Pinpoint the cell where the given text exists, returning its [x, y] midpoint coordinate. 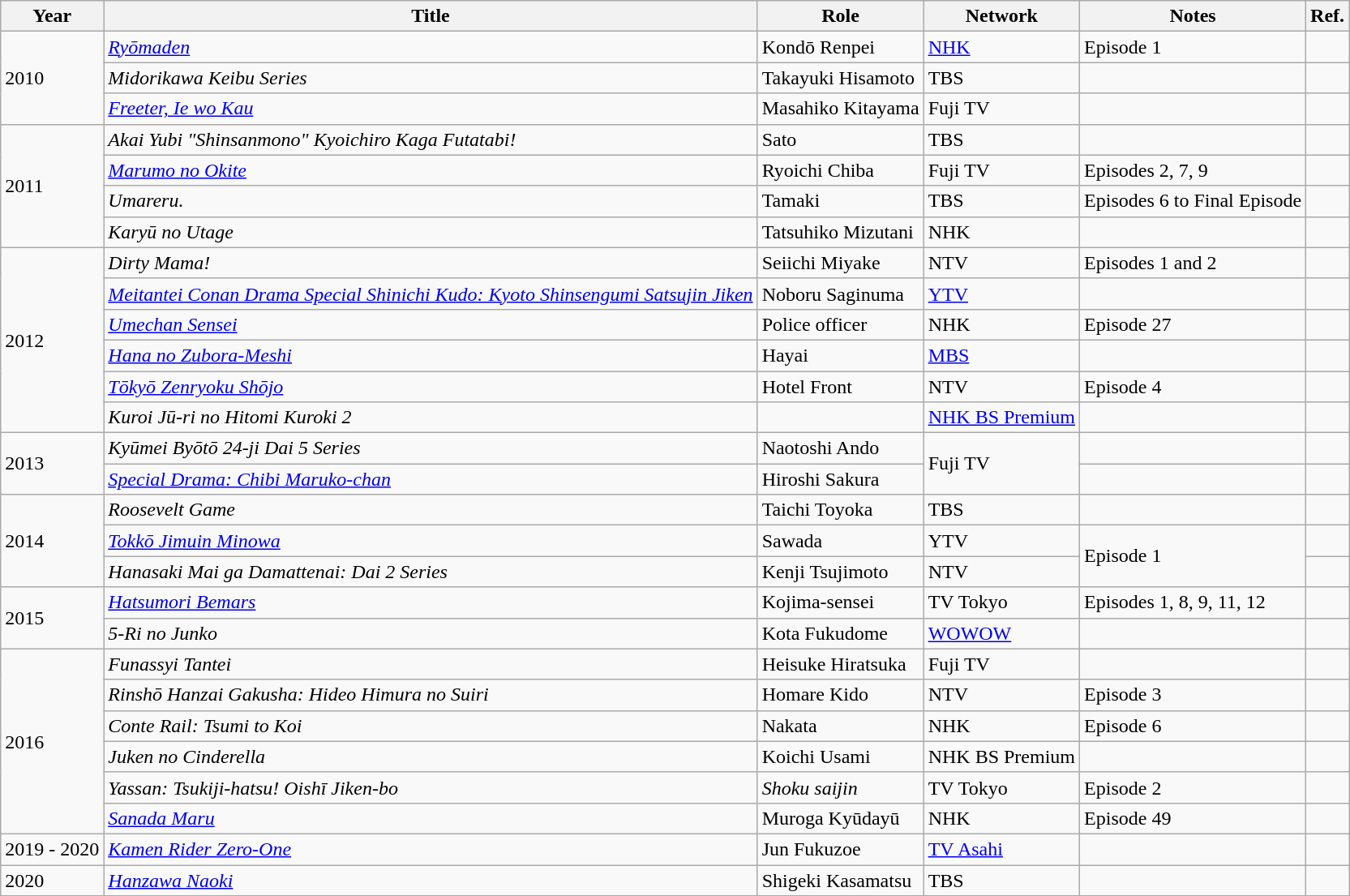
5-Ri no Junko [431, 633]
Ryōmaden [431, 47]
Ref. [1328, 16]
Muroga Kyūdayū [840, 818]
Ryoichi Chiba [840, 170]
2011 [52, 186]
Juken no Cinderella [431, 757]
Freeter, Ie wo Kau [431, 109]
Homare Kido [840, 695]
Shigeki Kasamatsu [840, 880]
Episodes 2, 7, 9 [1194, 170]
Naotoshi Ando [840, 448]
Episode 6 [1194, 726]
2015 [52, 618]
Tatsuhiko Mizutani [840, 232]
Shoku saijin [840, 787]
Koichi Usami [840, 757]
2012 [52, 340]
Episodes 6 to Final Episode [1194, 201]
Masahiko Kitayama [840, 109]
Takayuki Hisamoto [840, 78]
Role [840, 16]
Sato [840, 139]
Episode 27 [1194, 324]
Kojima-sensei [840, 602]
Hotel Front [840, 387]
Midorikawa Keibu Series [431, 78]
Episode 3 [1194, 695]
MBS [1001, 355]
Hatsumori Bemars [431, 602]
Episodes 1 and 2 [1194, 263]
Meitantei Conan Drama Special Shinichi Kudo: Kyoto Shinsengumi Satsujin Jiken [431, 294]
Sanada Maru [431, 818]
2010 [52, 78]
Episode 49 [1194, 818]
Umareru. [431, 201]
Hiroshi Sakura [840, 479]
Marumo no Okite [431, 170]
Conte Rail: Tsumi to Koi [431, 726]
Special Drama: Chibi Maruko-chan [431, 479]
2020 [52, 880]
Tōkyō Zenryoku Shōjo [431, 387]
Episode 4 [1194, 387]
Tokkō Jimuin Minowa [431, 541]
Hanasaki Mai ga Damattenai: Dai 2 Series [431, 572]
Hayai [840, 355]
Seiichi Miyake [840, 263]
Nakata [840, 726]
2016 [52, 741]
Kyūmei Byōtō 24-ji Dai 5 Series [431, 448]
Taichi Toyoka [840, 510]
Karyū no Utage [431, 232]
Akai Yubi "Shinsanmono" Kyoichiro Kaga Futatabi! [431, 139]
Sawada [840, 541]
2013 [52, 464]
Roosevelt Game [431, 510]
Kuroi Jū-ri no Hitomi Kuroki 2 [431, 418]
Title [431, 16]
Kondō Renpei [840, 47]
Kota Fukudome [840, 633]
WOWOW [1001, 633]
Umechan Sensei [431, 324]
2014 [52, 541]
Dirty Mama! [431, 263]
TV Asahi [1001, 849]
Heisuke Hiratsuka [840, 664]
Year [52, 16]
Rinshō Hanzai Gakusha: Hideo Himura no Suiri [431, 695]
Tamaki [840, 201]
Police officer [840, 324]
Kenji Tsujimoto [840, 572]
Jun Fukuzoe [840, 849]
Hanzawa Naoki [431, 880]
Notes [1194, 16]
Episode 2 [1194, 787]
Yassan: Tsukiji-hatsu! Oishī Jiken-bo [431, 787]
Hana no Zubora-Meshi [431, 355]
Network [1001, 16]
Episodes 1, 8, 9, 11, 12 [1194, 602]
2019 - 2020 [52, 849]
Kamen Rider Zero-One [431, 849]
Funassyi Tantei [431, 664]
Noboru Saginuma [840, 294]
